Detect which cell encompasses the target text, then output its (x, y) center coordinate. 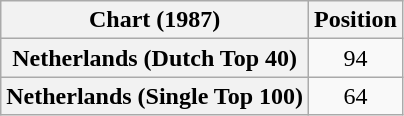
64 (356, 96)
Position (356, 20)
Netherlands (Dutch Top 40) (155, 58)
Chart (1987) (155, 20)
94 (356, 58)
Netherlands (Single Top 100) (155, 96)
